For the text-containing cell, return its midpoint in (X, Y) coordinate format. 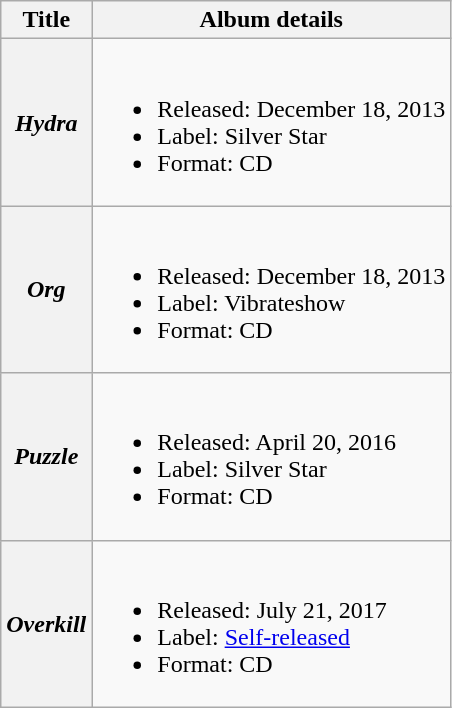
Released: December 18, 2013Label: Silver StarFormat: CD (272, 122)
Released: December 18, 2013Label: VibrateshowFormat: CD (272, 290)
Overkill (46, 624)
Released: July 21, 2017Label: Self-releasedFormat: CD (272, 624)
Released: April 20, 2016Label: Silver StarFormat: CD (272, 456)
Title (46, 20)
Puzzle (46, 456)
Org (46, 290)
Hydra (46, 122)
Album details (272, 20)
